Detect which cell encompasses the target text, then output its [X, Y] center coordinate. 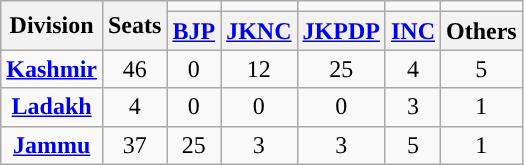
Division [52, 26]
Kashmir [52, 69]
INC [412, 31]
Seats [134, 26]
Jammu [52, 145]
BJP [194, 31]
Others [482, 31]
JKNC [259, 31]
JKPDP [341, 31]
46 [134, 69]
12 [259, 69]
37 [134, 145]
Ladakh [52, 107]
